Return [x, y] of the center of cell containing provided text 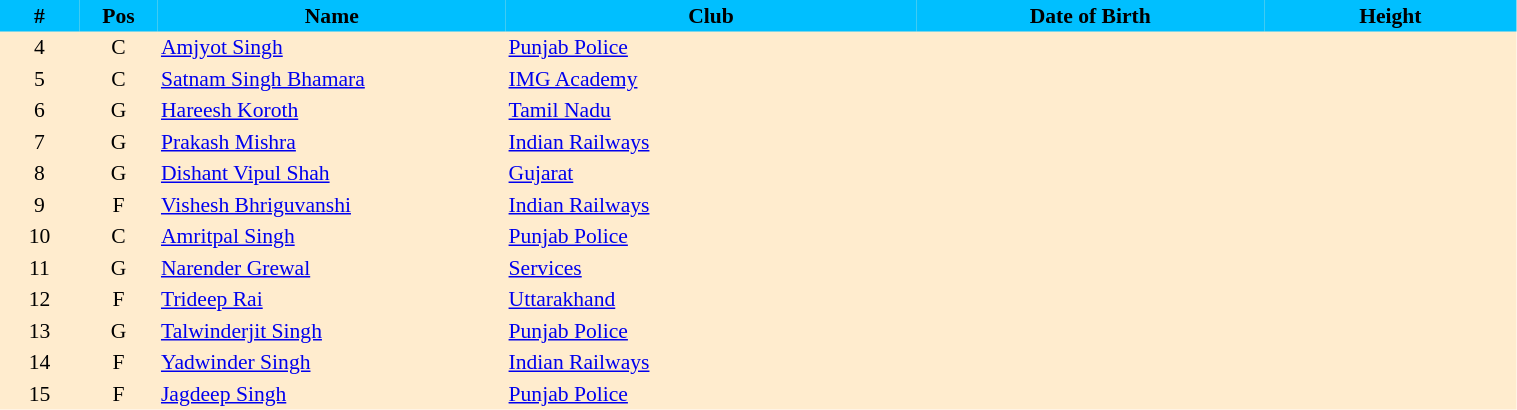
Vishesh Bhriguvanshi [332, 205]
Tamil Nadu [712, 110]
Prakash Mishra [332, 142]
Dishant Vipul Shah [332, 174]
4 [40, 48]
5 [40, 79]
Hareesh Koroth [332, 110]
IMG Academy [712, 79]
15 [40, 394]
Talwinderjit Singh [332, 331]
Pos [118, 16]
Amjyot Singh [332, 48]
Jagdeep Singh [332, 394]
# [40, 16]
9 [40, 205]
14 [40, 362]
12 [40, 300]
11 [40, 268]
8 [40, 174]
Height [1390, 16]
Services [712, 268]
10 [40, 236]
Amritpal Singh [332, 236]
Gujarat [712, 174]
Name [332, 16]
Satnam Singh Bhamara [332, 79]
Date of Birth [1090, 16]
Narender Grewal [332, 268]
6 [40, 110]
Club [712, 16]
Yadwinder Singh [332, 362]
7 [40, 142]
13 [40, 331]
Trideep Rai [332, 300]
Uttarakhand [712, 300]
